Locate the cell with the specified text and output its (x, y) center coordinate. 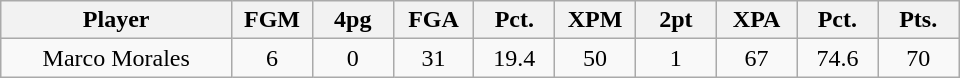
2pt (676, 20)
31 (434, 58)
67 (756, 58)
Pts. (918, 20)
FGM (272, 20)
4pg (352, 20)
Marco Morales (116, 58)
1 (676, 58)
19.4 (514, 58)
FGA (434, 20)
Player (116, 20)
0 (352, 58)
6 (272, 58)
74.6 (838, 58)
70 (918, 58)
XPA (756, 20)
XPM (596, 20)
50 (596, 58)
